Identify which cell holds the provided text, then report its [x, y] central coordinate. 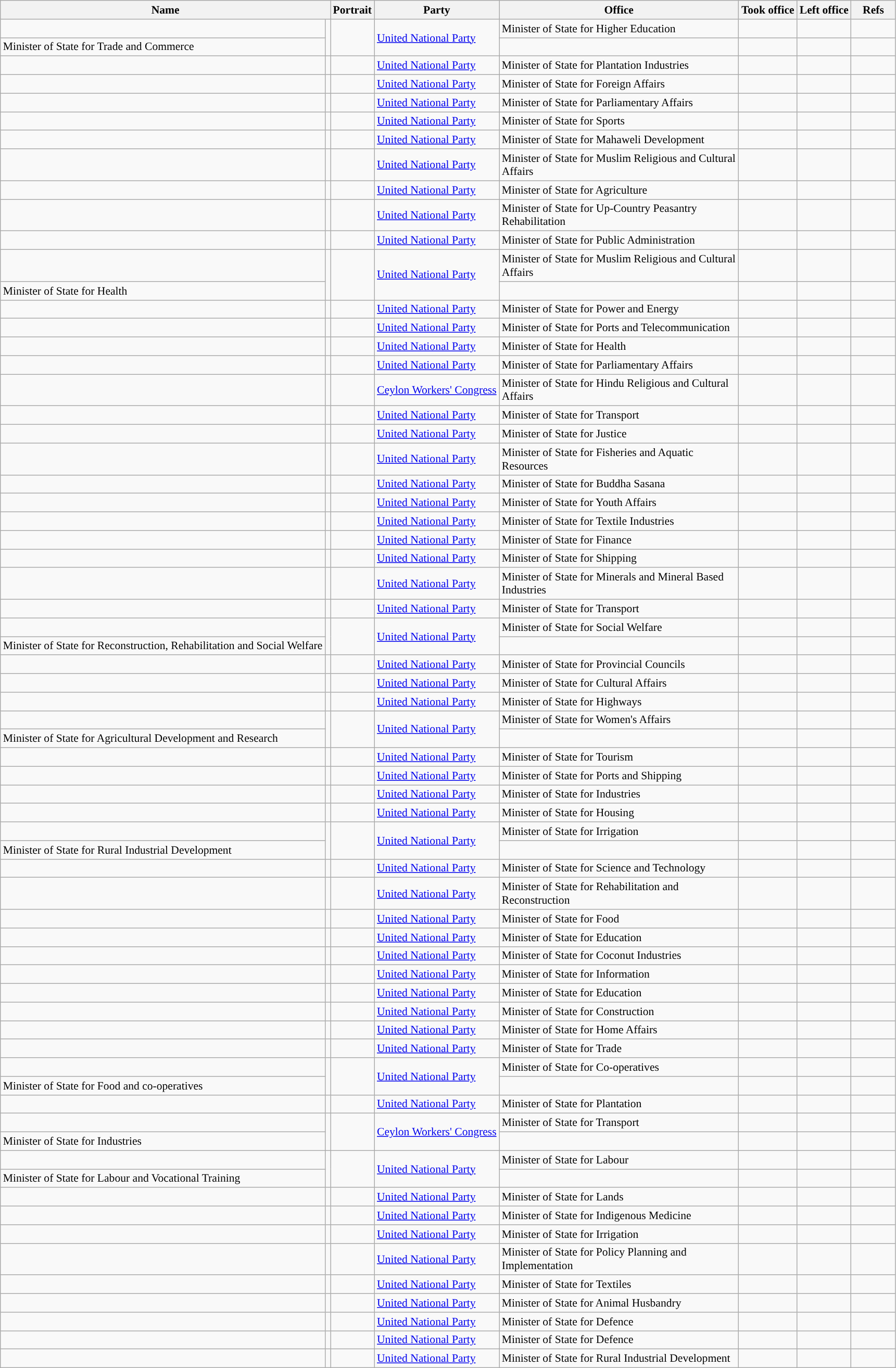
Minister of State for Social Welfare [619, 627]
Office [619, 10]
Minister of State for Home Affairs [619, 1030]
Minister of State for Sports [619, 121]
Minister of State for Lands [619, 1197]
Minister of State for Youth Affairs [619, 503]
Party [437, 10]
Minister of State for Trade and Commerce [163, 47]
Minister of State for Food [619, 919]
Minister of State for Foreign Affairs [619, 84]
Minister of State for Textiles [619, 1285]
Minister of State for Textile Industries [619, 522]
Minister of State for Science and Technology [619, 868]
Minister of State for Finance [619, 540]
Minister of State for Labour [619, 1160]
Refs [874, 10]
Minister of State for Tourism [619, 757]
Name [166, 10]
Minister of State for Animal Husbandry [619, 1303]
Minister of State for Agriculture [619, 190]
Minister of State for Coconut Industries [619, 956]
Minister of State for Reconstruction, Rehabilitation and Social Welfare [163, 646]
Minister of State for Justice [619, 434]
Minister of State for Provincial Councils [619, 665]
Minister of State for Policy Planning and Implementation [619, 1259]
Minister of State for Shipping [619, 559]
Minister of State for Public Administration [619, 240]
Minister of State for Minerals and Mineral Based Industries [619, 584]
Minister of State for Highways [619, 702]
Minister of State for Hindu Religious and Cultural Affairs [619, 390]
Minister of State for Plantation Industries [619, 66]
Minister of State for Construction [619, 1011]
Minister of State for Rehabilitation and Reconstruction [619, 893]
Minister of State for Co-operatives [619, 1067]
Minister of State for Up-Country Peasantry Rehabilitation [619, 216]
Minister of State for Higher Education [619, 29]
Minister of State for Ports and Telecommunication [619, 328]
Minister of State for Trade [619, 1049]
Took office [768, 10]
Minister of State for Buddha Sasana [619, 484]
Minister of State for Fisheries and Aquatic Resources [619, 459]
Minister of State for Mahaweli Development [619, 140]
Minister of State for Housing [619, 813]
Minister of State for Agricultural Development and Research [163, 739]
Minister of State for Food and co-operatives [163, 1086]
Minister of State for Ports and Shipping [619, 776]
Minister of State for Indigenous Medicine [619, 1215]
Portrait [352, 10]
Left office [824, 10]
Minister of State for Plantation [619, 1104]
Minister of State for Information [619, 974]
Minister of State for Labour and Vocational Training [163, 1179]
Minister of State for Women's Affairs [619, 720]
Minister of State for Power and Energy [619, 309]
Minister of State for Cultural Affairs [619, 683]
